Extract the (x, y) coordinate from the center of the cell holding the provided text.  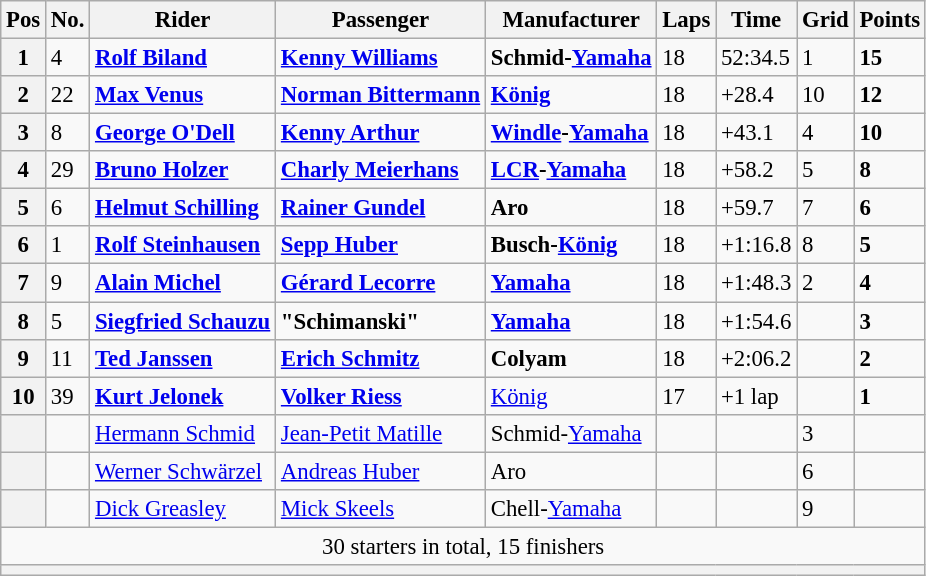
17 (686, 396)
Gérard Lecorre (381, 283)
No. (68, 20)
Windle-Yamaha (570, 133)
39 (68, 396)
Rolf Biland (183, 58)
Helmut Schilling (183, 208)
29 (68, 170)
+2:06.2 (756, 358)
15 (890, 58)
Siegfried Schauzu (183, 321)
Mick Skeels (381, 509)
Volker Riess (381, 396)
+43.1 (756, 133)
Rolf Steinhausen (183, 245)
Kenny Williams (381, 58)
Chell-Yamaha (570, 509)
"Schimanski" (381, 321)
Passenger (381, 20)
Bruno Holzer (183, 170)
Colyam (570, 358)
11 (68, 358)
LCR-Yamaha (570, 170)
+1:48.3 (756, 283)
+1:54.6 (756, 321)
Sepp Huber (381, 245)
Norman Bittermann (381, 95)
Dick Greasley (183, 509)
+28.4 (756, 95)
Jean-Petit Matille (381, 433)
Manufacturer (570, 20)
Rainer Gundel (381, 208)
Andreas Huber (381, 471)
+59.7 (756, 208)
Pos (24, 20)
Grid (826, 20)
+58.2 (756, 170)
Max Venus (183, 95)
Kenny Arthur (381, 133)
12 (890, 95)
Alain Michel (183, 283)
22 (68, 95)
Hermann Schmid (183, 433)
Ted Janssen (183, 358)
Werner Schwärzel (183, 471)
Time (756, 20)
52:34.5 (756, 58)
Points (890, 20)
30 starters in total, 15 finishers (464, 546)
+1 lap (756, 396)
Rider (183, 20)
Busch-König (570, 245)
Erich Schmitz (381, 358)
Laps (686, 20)
Kurt Jelonek (183, 396)
+1:16.8 (756, 245)
George O'Dell (183, 133)
Charly Meierhans (381, 170)
